Capture the cell that displays the provided text and extract its [X, Y] central coordinate. 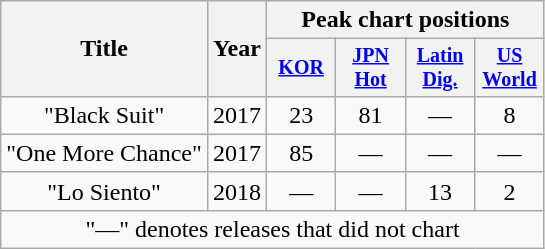
"—" denotes releases that did not chart [273, 229]
JPN Hot [370, 68]
Year [236, 49]
13 [440, 191]
8 [510, 115]
85 [300, 153]
Peak chart positions [405, 20]
Latin Dig. [440, 68]
2018 [236, 191]
"Lo Siento" [104, 191]
"One More Chance" [104, 153]
Title [104, 49]
2 [510, 191]
81 [370, 115]
US World [510, 68]
23 [300, 115]
KOR [300, 68]
"Black Suit" [104, 115]
